Return the [x, y] coordinate for the center point of the cell that contains the specified text.  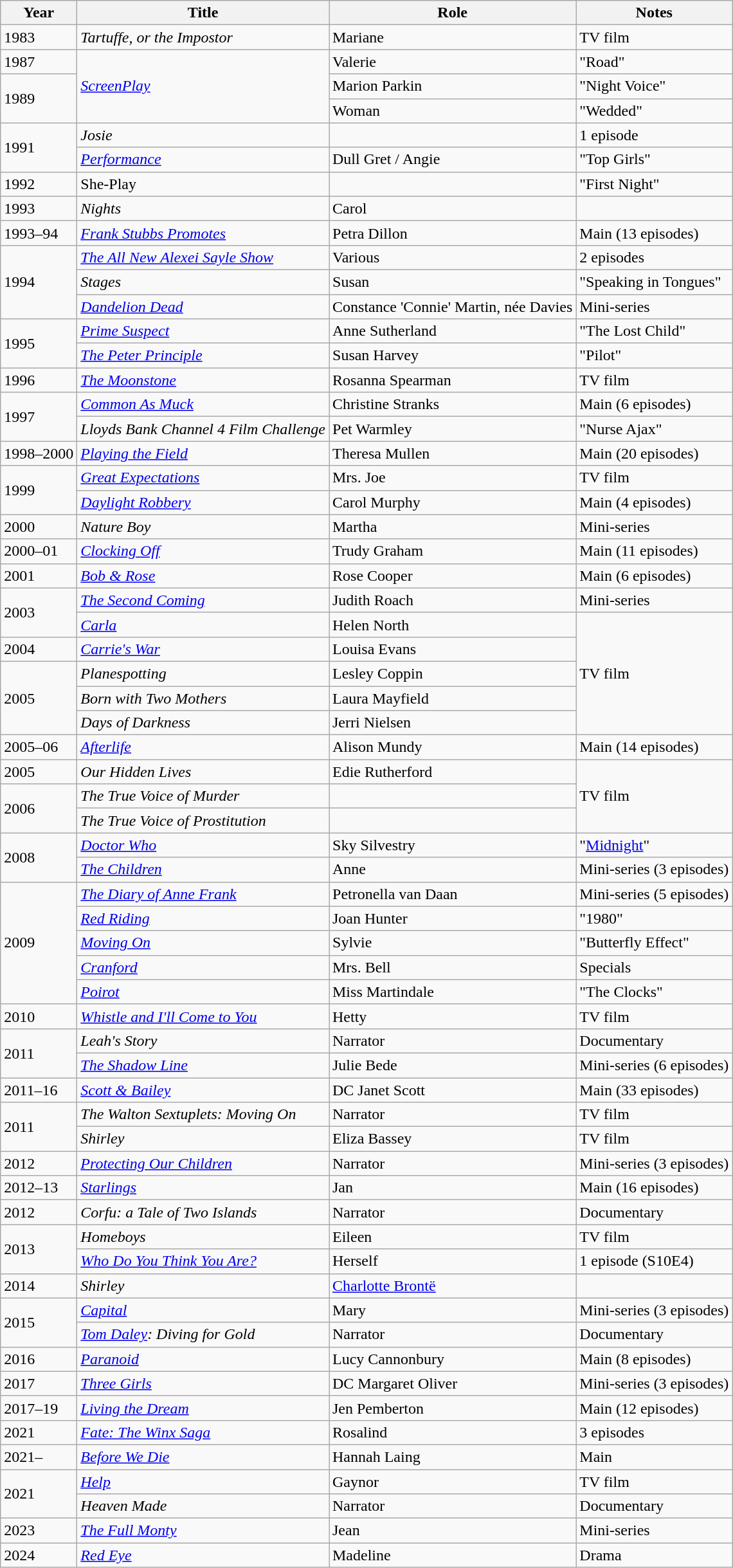
Main [655, 1457]
Notes [655, 13]
Martha [453, 527]
Judith Roach [453, 600]
The True Voice of Murder [203, 796]
2013 [39, 1249]
1992 [39, 184]
"Wedded" [655, 111]
Daylight Robbery [203, 502]
Great Expectations [203, 478]
Susan Harvey [453, 356]
Susan [453, 282]
Helen North [453, 624]
Petronella van Daan [453, 894]
Performance [203, 160]
1989 [39, 98]
2021– [39, 1457]
The Children [203, 870]
2004 [39, 649]
Sylvie [453, 943]
Woman [453, 111]
1987 [39, 62]
2016 [39, 1359]
Red Eye [203, 1555]
"Night Voice" [655, 86]
Hetty [453, 1016]
"1980" [655, 918]
Lucy Cannonbury [453, 1359]
Main (8 episodes) [655, 1359]
Main (20 episodes) [655, 453]
"Nurse Ajax" [655, 429]
DC Margaret Oliver [453, 1383]
Sky Silvestry [453, 845]
1997 [39, 417]
The Peter Principle [203, 356]
Mariane [453, 37]
Nature Boy [203, 527]
Madeline [453, 1555]
Valerie [453, 62]
Jen Pemberton [453, 1408]
Our Hidden Lives [203, 772]
Marion Parkin [453, 86]
Scott & Bailey [203, 1090]
Stages [203, 282]
The True Voice of Prostitution [203, 821]
1 episode (S10E4) [655, 1261]
Trudy Graham [453, 551]
2024 [39, 1555]
Carol Murphy [453, 502]
"Butterfly Effect" [655, 943]
Lesley Coppin [453, 673]
Days of Darkness [203, 723]
Paranoid [203, 1359]
Doctor Who [203, 845]
Starlings [203, 1188]
2015 [39, 1322]
1 episode [655, 135]
2017 [39, 1383]
The Diary of Anne Frank [203, 894]
Mrs. Bell [453, 967]
Miss Martindale [453, 992]
Constance 'Connie' Martin, née Davies [453, 307]
Main (12 episodes) [655, 1408]
The Full Monty [203, 1531]
Living the Dream [203, 1408]
Year [39, 13]
The Shadow Line [203, 1065]
Mary [453, 1310]
Rosanna Spearman [453, 380]
Hannah Laing [453, 1457]
Julie Bede [453, 1065]
2010 [39, 1016]
Anne [453, 870]
Homeboys [203, 1237]
The All New Alexei Sayle Show [203, 257]
The Walton Sextuplets: Moving On [203, 1115]
Common As Muck [203, 405]
The Second Coming [203, 600]
Mini-series (5 episodes) [655, 894]
2017–19 [39, 1408]
1991 [39, 147]
Gaynor [453, 1481]
2009 [39, 943]
ScreenPlay [203, 86]
"Speaking in Tongues" [655, 282]
Corfu: a Tale of Two Islands [203, 1212]
1993–94 [39, 233]
Who Do You Think You Are? [203, 1261]
Rose Cooper [453, 576]
Heaven Made [203, 1506]
Poirot [203, 992]
Herself [453, 1261]
2023 [39, 1531]
Eileen [453, 1237]
"First Night" [655, 184]
Main (11 episodes) [655, 551]
Tom Daley: Diving for Gold [203, 1335]
Specials [655, 967]
Anne Sutherland [453, 331]
Afterlife [203, 747]
2005–06 [39, 747]
Main (16 episodes) [655, 1188]
Help [203, 1481]
She-Play [203, 184]
"The Clocks" [655, 992]
Planespotting [203, 673]
Role [453, 13]
Jerri Nielsen [453, 723]
Carrie's War [203, 649]
Petra Dillon [453, 233]
Josie [203, 135]
2014 [39, 1286]
Charlotte Brontë [453, 1286]
Lloyds Bank Channel 4 Film Challenge [203, 429]
Drama [655, 1555]
Prime Suspect [203, 331]
Three Girls [203, 1383]
The Moonstone [203, 380]
Christine Stranks [453, 405]
Born with Two Mothers [203, 698]
Main (33 episodes) [655, 1090]
2008 [39, 857]
Louisa Evans [453, 649]
2003 [39, 612]
Leah's Story [203, 1041]
2006 [39, 808]
2012–13 [39, 1188]
1999 [39, 490]
Nights [203, 208]
Alison Mundy [453, 747]
Red Riding [203, 918]
Theresa Mullen [453, 453]
Whistle and I'll Come to You [203, 1016]
Fate: The Winx Saga [203, 1432]
Main (14 episodes) [655, 747]
Laura Mayfield [453, 698]
Various [453, 257]
Carol [453, 208]
Tartuffe, or the Impostor [203, 37]
Title [203, 13]
Playing the Field [203, 453]
Main (4 episodes) [655, 502]
Dull Gret / Angie [453, 160]
1998–2000 [39, 453]
1993 [39, 208]
Joan Hunter [453, 918]
Protecting Our Children [203, 1163]
Edie Rutherford [453, 772]
Jan [453, 1188]
"Top Girls" [655, 160]
2011–16 [39, 1090]
"Road" [655, 62]
2 episodes [655, 257]
Pet Warmley [453, 429]
1996 [39, 380]
Main (13 episodes) [655, 233]
1983 [39, 37]
Dandelion Dead [203, 307]
Capital [203, 1310]
1994 [39, 282]
Cranford [203, 967]
Bob & Rose [203, 576]
2000–01 [39, 551]
"Pilot" [655, 356]
Rosalind [453, 1432]
Moving On [203, 943]
1995 [39, 343]
Mini-series (6 episodes) [655, 1065]
"Midnight" [655, 845]
DC Janet Scott [453, 1090]
Mrs. Joe [453, 478]
"The Lost Child" [655, 331]
Clocking Off [203, 551]
Eliza Bassey [453, 1139]
2001 [39, 576]
Carla [203, 624]
Jean [453, 1531]
3 episodes [655, 1432]
Frank Stubbs Promotes [203, 233]
2000 [39, 527]
Before We Die [203, 1457]
